Extract the [x, y] coordinate from the center of the cell holding the provided text.  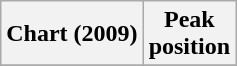
Chart (2009) [72, 34]
Peakposition [189, 34]
